Capture the cell that displays the provided text and extract its (x, y) central coordinate. 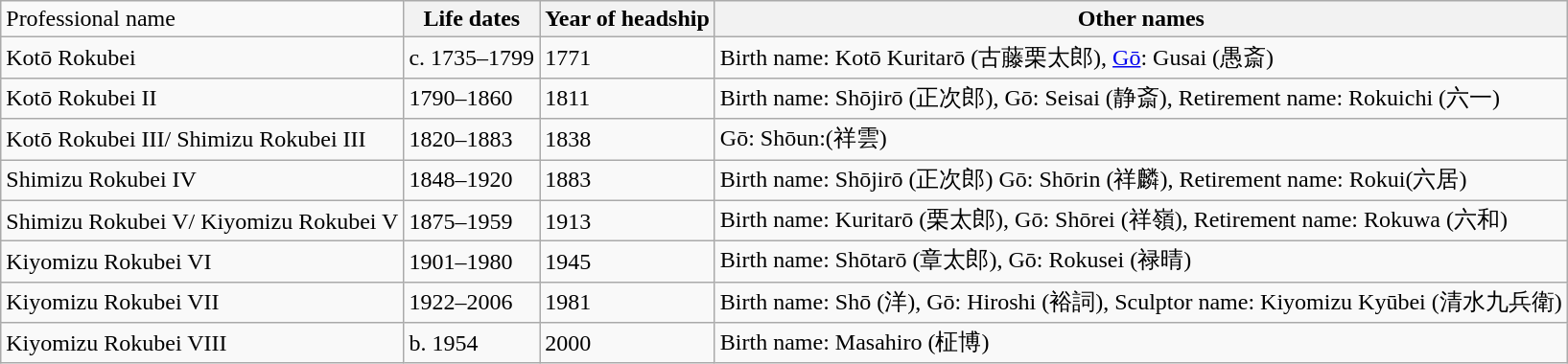
Shimizu Rokubei V/ Kiyomizu Rokubei V (202, 220)
Birth name: Shōjirō (正次郎) Gō: Shōrin (祥麟), Retirement name: Rokui(六居) (1141, 180)
Birth name: Kuritarō (栗太郎), Gō: Shōrei (祥嶺), Retirement name: Rokuwa (六和) (1141, 220)
Life dates (472, 19)
Other names (1141, 19)
1913 (627, 220)
Professional name (202, 19)
1811 (627, 98)
Birth name: Shōtarō (章太郎), Gō: Rokusei (禄晴) (1141, 262)
1981 (627, 303)
1901–1980 (472, 262)
1838 (627, 140)
Kiyomizu Rokubei VIII (202, 343)
Birth name: Shō (洋), Gō: Hiroshi (裕詞), Sculptor name: Kiyomizu Kyūbei (清水九兵衛) (1141, 303)
1820–1883 (472, 140)
1945 (627, 262)
Birth name: Shōjirō (正次郎), Gō: Seisai (静斎), Retirement name: Rokuichi (六一) (1141, 98)
1848–1920 (472, 180)
1771 (627, 57)
Kiyomizu Rokubei VII (202, 303)
1922–2006 (472, 303)
Kotō Rokubei (202, 57)
Kiyomizu Rokubei VI (202, 262)
c. 1735–1799 (472, 57)
2000 (627, 343)
b. 1954 (472, 343)
Birth name: Masahiro (柾博) (1141, 343)
1883 (627, 180)
Kotō Rokubei II (202, 98)
Shimizu Rokubei IV (202, 180)
1790–1860 (472, 98)
1875–1959 (472, 220)
Birth name: Kotō Kuritarō (古藤栗太郎), Gō: Gusai (愚斎) (1141, 57)
Gō: Shōun:(祥雲) (1141, 140)
Kotō Rokubei III/ Shimizu Rokubei III (202, 140)
Year of headship (627, 19)
